For the text-containing cell, return its midpoint in [x, y] coordinate format. 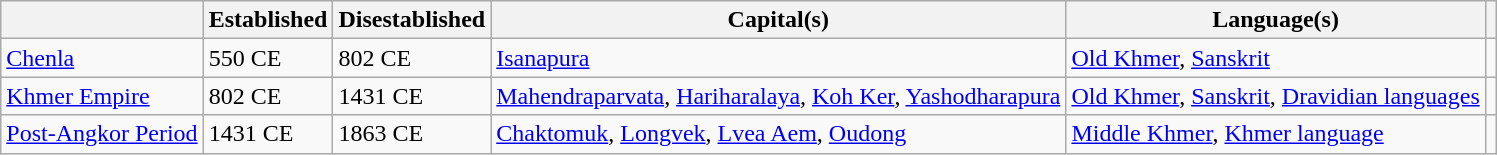
Chaktomuk, Longvek, Lvea Aem, Oudong [778, 134]
Language(s) [1276, 20]
Mahendraparvata, Hariharalaya, Koh Ker, Yashodharapura [778, 96]
Isanapura [778, 58]
Old Khmer, Sanskrit, Dravidian languages [1276, 96]
Disestablished [412, 20]
Old Khmer, Sanskrit [1276, 58]
1863 CE [412, 134]
Established [268, 20]
Post-Angkor Period [102, 134]
Capital(s) [778, 20]
550 CE [268, 58]
Chenla [102, 58]
Middle Khmer, Khmer language [1276, 134]
Khmer Empire [102, 96]
